Identify which cell holds the provided text, then report its [X, Y] central coordinate. 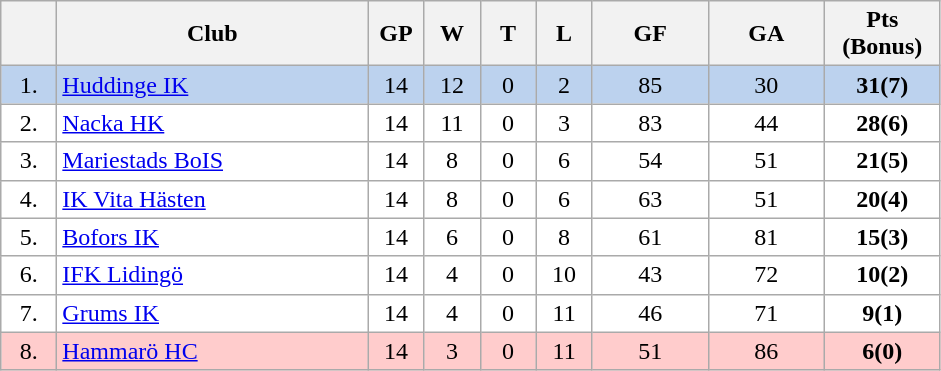
T [508, 34]
IK Vita Hästen [212, 199]
20(4) [882, 199]
2. [29, 123]
30 [766, 85]
Club [212, 34]
44 [766, 123]
9(1) [882, 313]
Hammarö HC [212, 351]
10 [564, 275]
85 [650, 85]
81 [766, 237]
8. [29, 351]
7. [29, 313]
54 [650, 161]
86 [766, 351]
L [564, 34]
Mariestads BoIS [212, 161]
6. [29, 275]
3. [29, 161]
63 [650, 199]
61 [650, 237]
GA [766, 34]
12 [452, 85]
15(3) [882, 237]
28(6) [882, 123]
Grums IK [212, 313]
21(5) [882, 161]
GP [396, 34]
72 [766, 275]
10(2) [882, 275]
IFK Lidingö [212, 275]
W [452, 34]
2 [564, 85]
6(0) [882, 351]
4. [29, 199]
1. [29, 85]
46 [650, 313]
43 [650, 275]
GF [650, 34]
Nacka HK [212, 123]
5. [29, 237]
71 [766, 313]
Pts (Bonus) [882, 34]
Bofors IK [212, 237]
31(7) [882, 85]
Huddinge IK [212, 85]
83 [650, 123]
